Identify which cell holds the provided text, then report its [x, y] central coordinate. 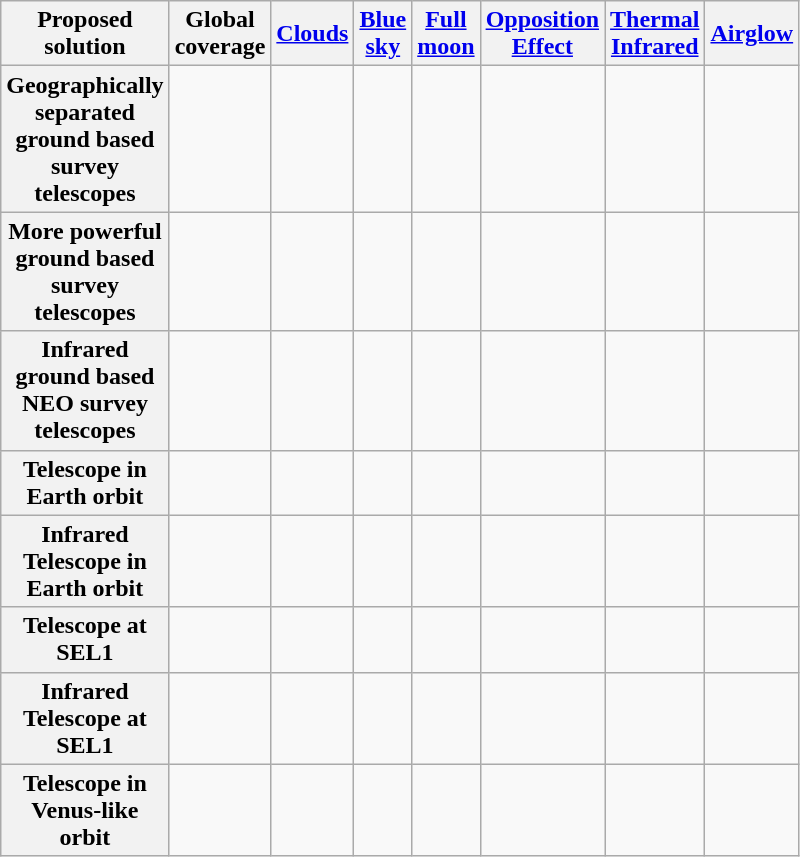
Geographically separated ground based survey telescopes [85, 139]
Proposed solution [85, 34]
Fullmoon [446, 34]
Infrared ground based NEO survey telescopes [85, 390]
Clouds [312, 34]
Infrared Telescope in Earth orbit [85, 561]
Infrared Telescope at SEL1 [85, 718]
More powerful ground based survey telescopes [85, 272]
OppositionEffect [542, 34]
ThermalInfrared [655, 34]
Telescope in Venus-like orbit [85, 810]
Telescope in Earth orbit [85, 482]
Telescope at SEL1 [85, 640]
Airglow [752, 34]
Globalcoverage [220, 34]
Bluesky [383, 34]
